Output the [x, y] coordinate of the center of the cell containing the given text.  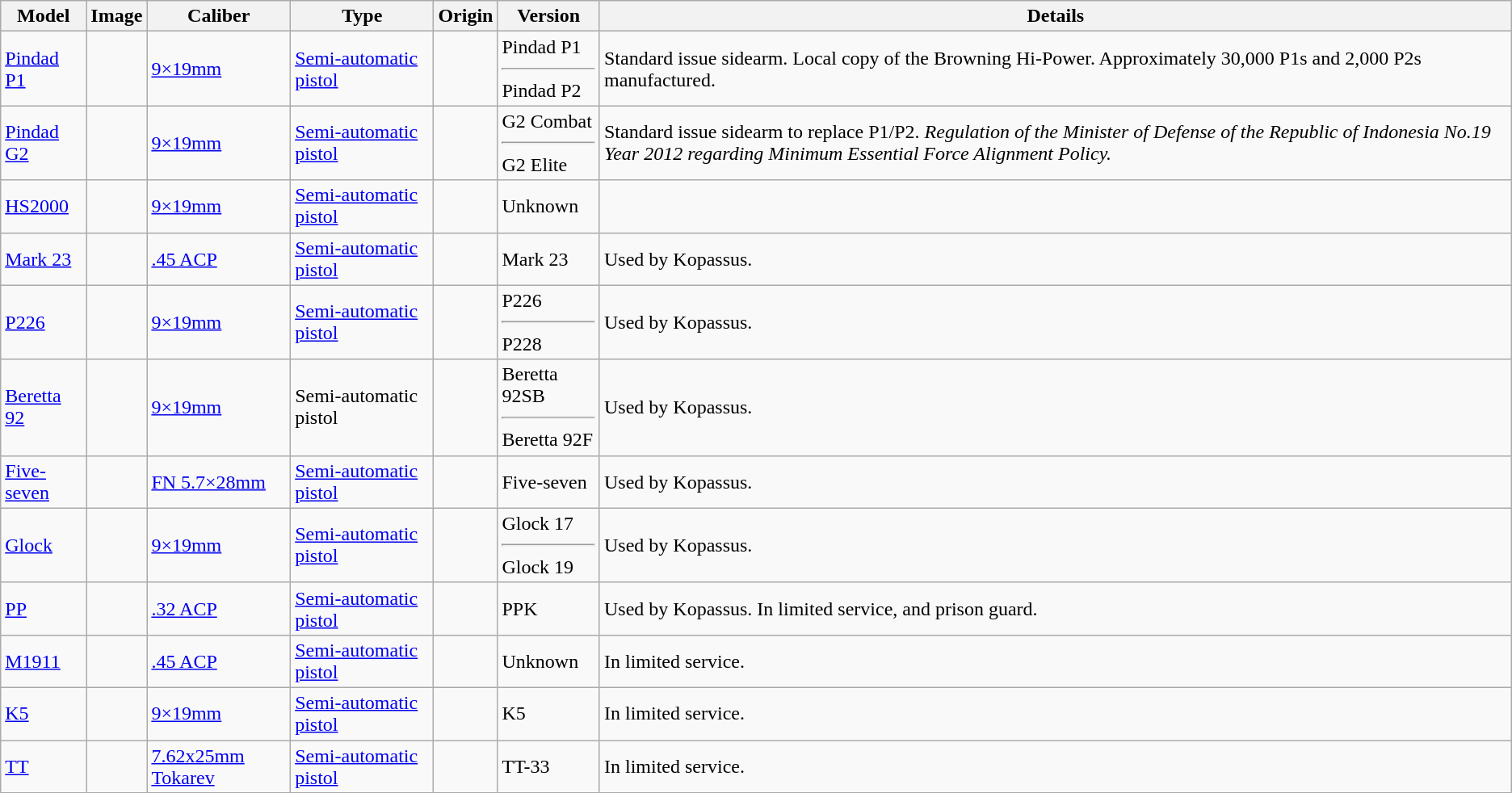
HS2000 [44, 207]
7.62x25mm Tokarev [219, 766]
Beretta 92 [44, 407]
P226P228 [549, 322]
Details [1055, 16]
G2 CombatG2 Elite [549, 143]
FN 5.7×28mm [219, 481]
TT-33 [549, 766]
Origin [465, 16]
Pindad G2 [44, 143]
Glock [44, 545]
PPK [549, 609]
Pindad P1 [44, 69]
Image [116, 16]
Standard issue sidearm. Local copy of the Browning Hi-Power. Approximately 30,000 P1s and 2,000 P2s manufactured. [1055, 69]
Glock 17Glock 19 [549, 545]
.32 ACP [219, 609]
PP [44, 609]
P226 [44, 322]
Model [44, 16]
Type [362, 16]
Used by Kopassus. In limited service, and prison guard. [1055, 609]
Pindad P1Pindad P2 [549, 69]
Beretta 92SBBeretta 92F [549, 407]
Version [549, 16]
M1911 [44, 661]
Caliber [219, 16]
TT [44, 766]
